Pinpoint the cell where the given text exists, returning its (x, y) midpoint coordinate. 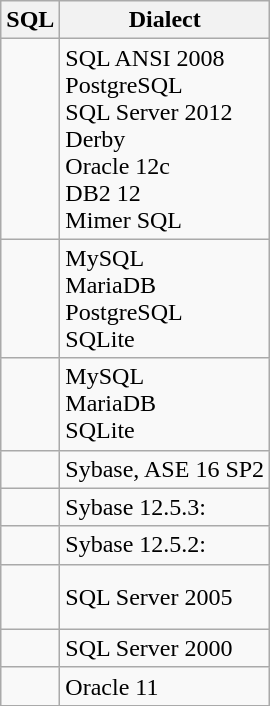
Sybase, ASE 16 SP2 (165, 469)
Sybase 12.5.3: (165, 507)
SQL ANSI 2008PostgreSQLSQL Server 2012DerbyOracle 12cDB2 12Mimer SQL (165, 139)
SQL Server 2000 (165, 648)
MySQLMariaDBSQLite (165, 404)
SQL Server 2005 (165, 596)
Oracle 11 (165, 686)
Sybase 12.5.2: (165, 545)
SQL (30, 20)
Dialect (165, 20)
MySQLMariaDBPostgreSQLSQLite (165, 298)
